Return (x, y) of the center of cell containing provided text 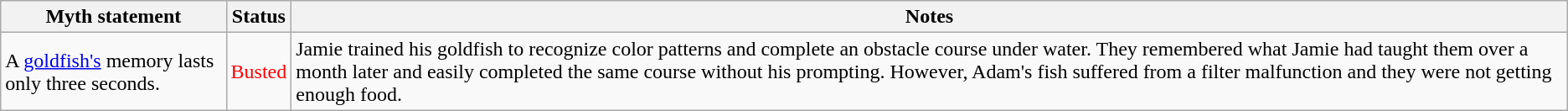
Status (259, 17)
Busted (259, 71)
Notes (930, 17)
Myth statement (114, 17)
A goldfish's memory lasts only three seconds. (114, 71)
